Return the [x, y] coordinate for the center point of the cell that contains the specified text.  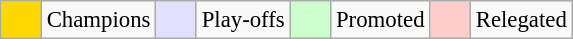
Promoted [380, 20]
Relegated [521, 20]
Champions [98, 20]
Play-offs [243, 20]
